Detect which cell encompasses the target text, then output its [x, y] center coordinate. 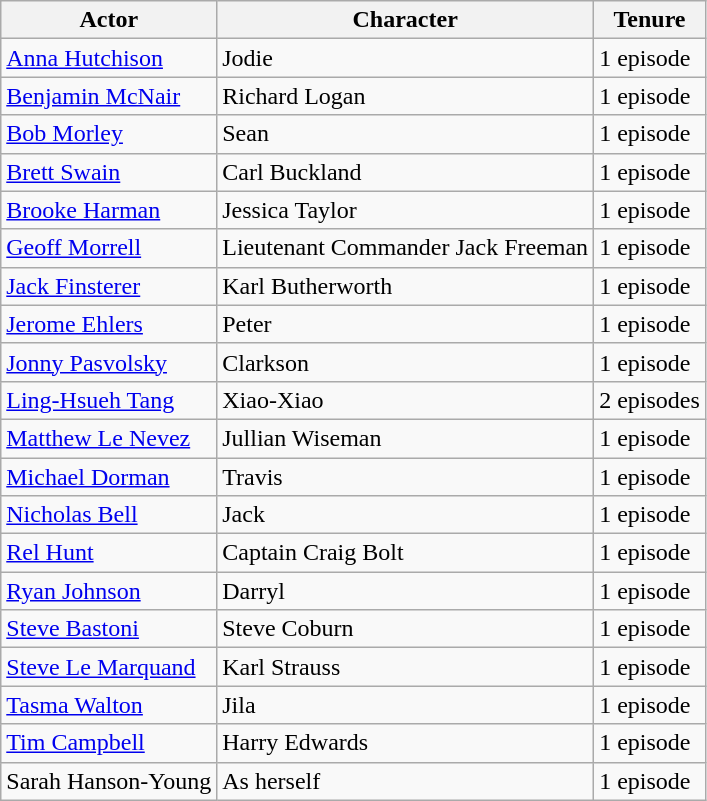
Steve Bastoni [109, 629]
Travis [406, 477]
Karl Butherworth [406, 286]
Tim Campbell [109, 743]
Ryan Johnson [109, 591]
Rel Hunt [109, 553]
As herself [406, 781]
Tasma Walton [109, 705]
Jerome Ehlers [109, 324]
Jack [406, 515]
2 episodes [650, 400]
Jullian Wiseman [406, 438]
Jonny Pasvolsky [109, 362]
Jessica Taylor [406, 210]
Sean [406, 134]
Geoff Morrell [109, 248]
Sarah Hanson-Young [109, 781]
Nicholas Bell [109, 515]
Ling-Hsueh Tang [109, 400]
Xiao-Xiao [406, 400]
Clarkson [406, 362]
Benjamin McNair [109, 96]
Bob Morley [109, 134]
Jila [406, 705]
Actor [109, 20]
Matthew Le Nevez [109, 438]
Jack Finsterer [109, 286]
Carl Buckland [406, 172]
Karl Strauss [406, 667]
Anna Hutchison [109, 58]
Darryl [406, 591]
Michael Dorman [109, 477]
Steve Coburn [406, 629]
Character [406, 20]
Peter [406, 324]
Brett Swain [109, 172]
Richard Logan [406, 96]
Lieutenant Commander Jack Freeman [406, 248]
Tenure [650, 20]
Harry Edwards [406, 743]
Jodie [406, 58]
Steve Le Marquand [109, 667]
Captain Craig Bolt [406, 553]
Brooke Harman [109, 210]
